Extract the (x, y) coordinate from the center of the cell holding the provided text.  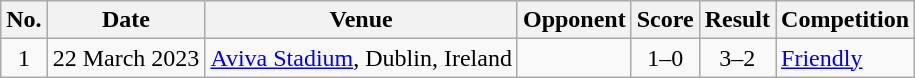
Date (126, 20)
1 (24, 58)
Competition (846, 20)
Aviva Stadium, Dublin, Ireland (362, 58)
1–0 (665, 58)
Result (737, 20)
Opponent (574, 20)
No. (24, 20)
Venue (362, 20)
Score (665, 20)
Friendly (846, 58)
3–2 (737, 58)
22 March 2023 (126, 58)
